Capture the cell that displays the provided text and extract its [X, Y] central coordinate. 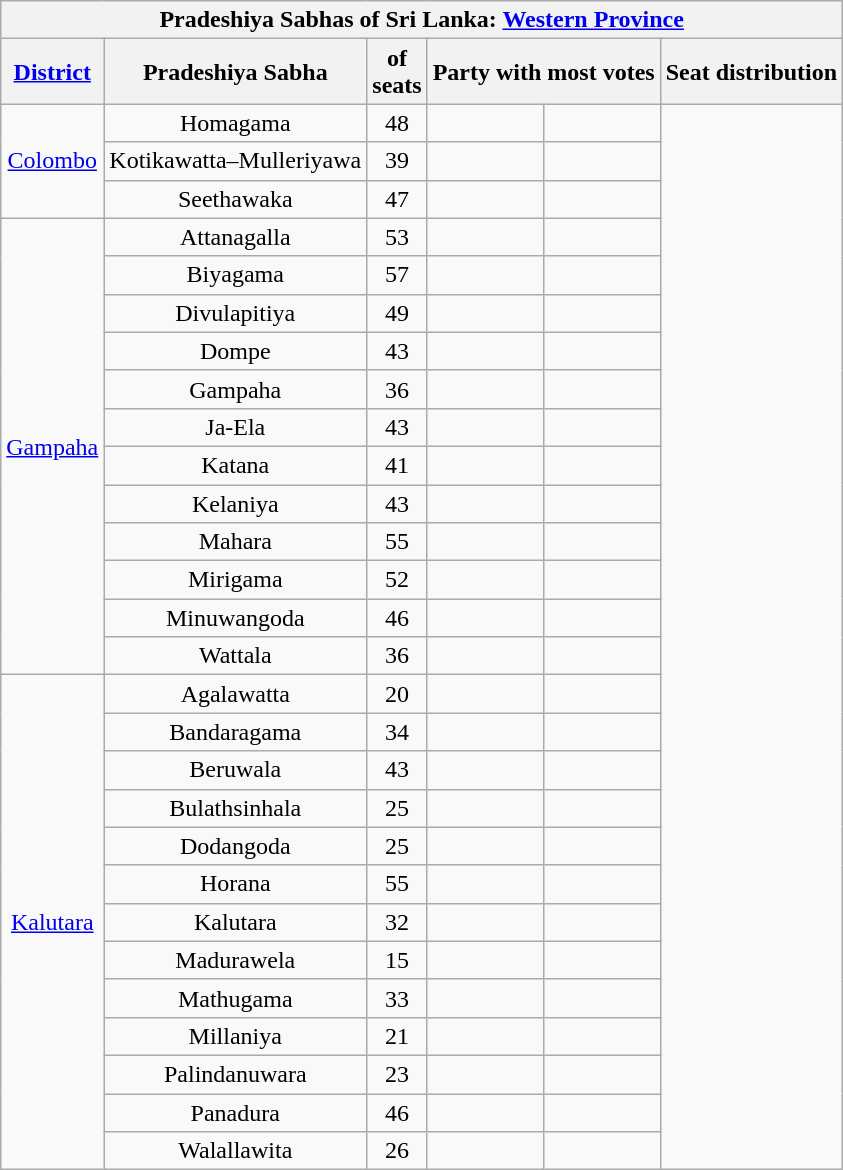
20 [397, 694]
Dodangoda [236, 846]
Divulapitiya [236, 313]
Mirigama [236, 580]
Mahara [236, 542]
Katana [236, 465]
Palindanuwara [236, 1074]
Bandaragama [236, 732]
47 [397, 199]
53 [397, 237]
48 [397, 123]
Colombo [52, 161]
Mathugama [236, 998]
Panadura [236, 1113]
32 [397, 922]
Kelaniya [236, 503]
Walallawita [236, 1151]
Seethawaka [236, 199]
26 [397, 1151]
49 [397, 313]
Ja-Ela [236, 427]
Biyagama [236, 275]
33 [397, 998]
Pradeshiya Sabha [236, 72]
Agalawatta [236, 694]
Madurawela [236, 960]
15 [397, 960]
Dompe [236, 351]
Millaniya [236, 1036]
23 [397, 1074]
Bulathsinhala [236, 808]
Homagama [236, 123]
21 [397, 1036]
Wattala [236, 656]
ofseats [397, 72]
Horana [236, 884]
Beruwala [236, 770]
Attanagalla [236, 237]
34 [397, 732]
52 [397, 580]
57 [397, 275]
District [52, 72]
Pradeshiya Sabhas of Sri Lanka: Western Province [422, 20]
Kotikawatta–Mulleriyawa [236, 161]
Seat distribution [751, 72]
41 [397, 465]
Party with most votes [544, 72]
Minuwangoda [236, 618]
39 [397, 161]
